Find where the given text appears and provide that cell's center as (x, y) coordinate. 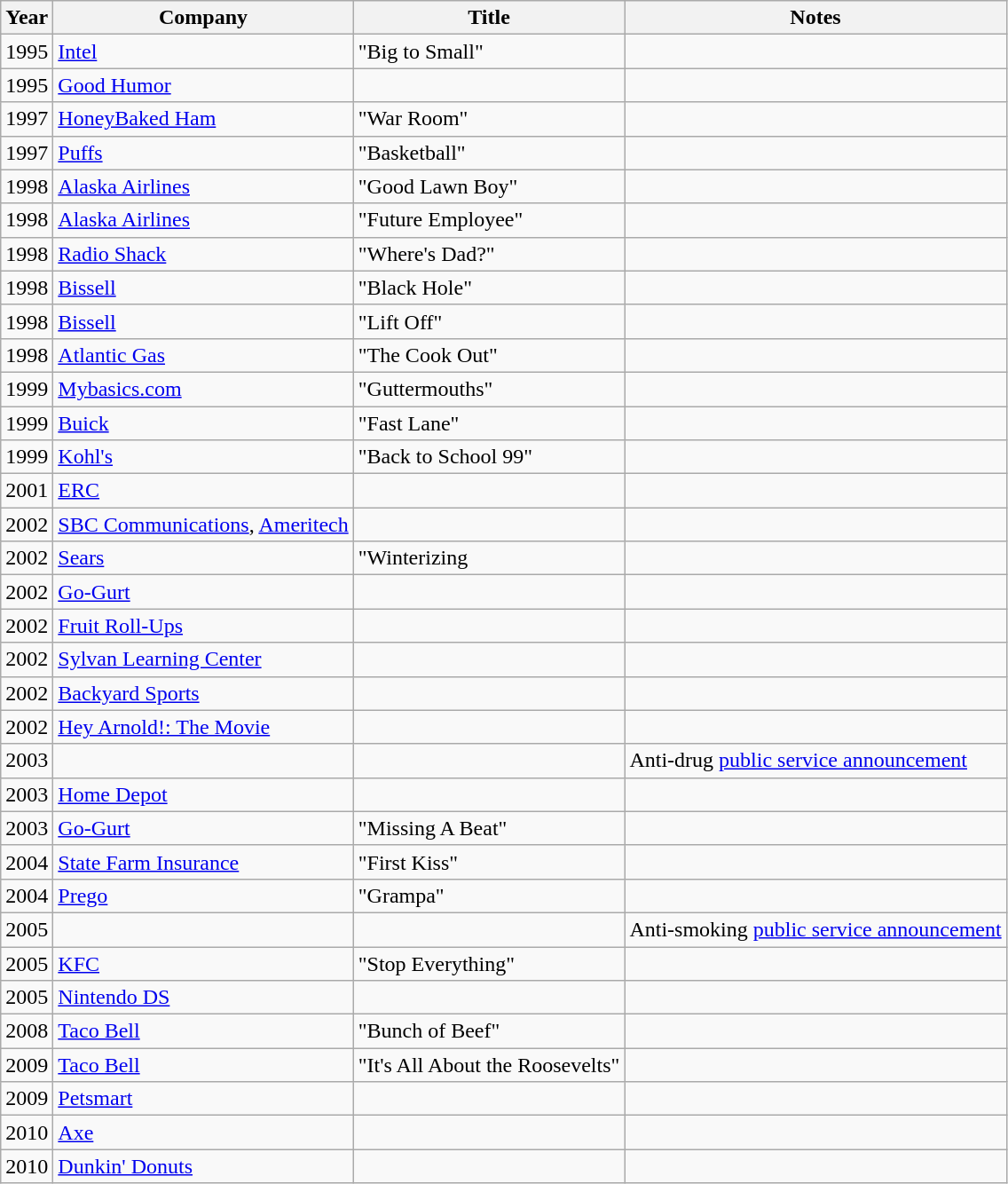
"Basketball" (489, 153)
2008 (27, 1031)
Kohl's (203, 457)
Company (203, 18)
"Grampa" (489, 896)
Buick (203, 423)
Fruit Roll-Ups (203, 626)
"Guttermouths" (489, 389)
"Lift Off" (489, 321)
Notes (815, 18)
"Fast Lane" (489, 423)
"Stop Everything" (489, 963)
"Bunch of Beef" (489, 1031)
Intel (203, 51)
"Where's Dad?" (489, 254)
"Black Hole" (489, 288)
Sylvan Learning Center (203, 659)
Backyard Sports (203, 693)
"It's All About the Roosevelts" (489, 1065)
Sears (203, 558)
"First Kiss" (489, 862)
"Big to Small" (489, 51)
Good Humor (203, 85)
Petsmart (203, 1099)
Home Depot (203, 794)
Prego (203, 896)
State Farm Insurance (203, 862)
"Future Employee" (489, 220)
Dunkin' Donuts (203, 1166)
"War Room" (489, 119)
"Back to School 99" (489, 457)
2001 (27, 491)
SBC Communications, Ameritech (203, 525)
Nintendo DS (203, 998)
"Missing A Beat" (489, 828)
Axe (203, 1133)
Mybasics.com (203, 389)
Title (489, 18)
ERC (203, 491)
Atlantic Gas (203, 355)
"Good Lawn Boy" (489, 186)
"Winterizing (489, 558)
HoneyBaked Ham (203, 119)
"The Cook Out" (489, 355)
Radio Shack (203, 254)
Year (27, 18)
Hey Arnold!: The Movie (203, 727)
Anti-smoking public service announcement (815, 929)
Anti-drug public service announcement (815, 761)
KFC (203, 963)
Puffs (203, 153)
